Determine the (X, Y) coordinate at the center of the cell enclosing the given text.  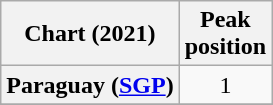
Peakposition (225, 34)
Paraguay (SGP) (90, 85)
Chart (2021) (90, 34)
1 (225, 85)
